Locate the cell with the specified text and output its (x, y) center coordinate. 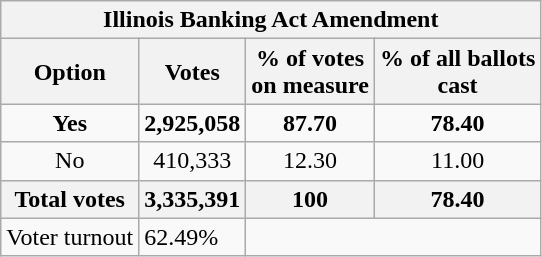
Votes (192, 72)
62.49% (192, 237)
Voter turnout (70, 237)
12.30 (310, 161)
Option (70, 72)
% of all ballotscast (457, 72)
3,335,391 (192, 199)
410,333 (192, 161)
11.00 (457, 161)
Total votes (70, 199)
No (70, 161)
2,925,058 (192, 123)
Illinois Banking Act Amendment (271, 20)
Yes (70, 123)
% of voteson measure (310, 72)
100 (310, 199)
87.70 (310, 123)
